Find where the given text appears and provide that cell's center as [x, y] coordinate. 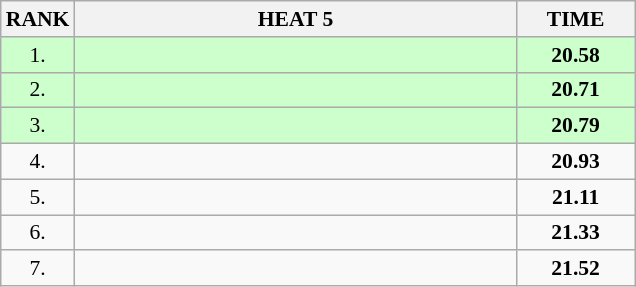
4. [38, 162]
6. [38, 233]
21.33 [576, 233]
TIME [576, 19]
3. [38, 126]
21.11 [576, 197]
HEAT 5 [295, 19]
7. [38, 269]
20.93 [576, 162]
20.71 [576, 90]
20.58 [576, 55]
1. [38, 55]
20.79 [576, 126]
5. [38, 197]
21.52 [576, 269]
RANK [38, 19]
2. [38, 90]
